For the text-containing cell, return its midpoint in (x, y) coordinate format. 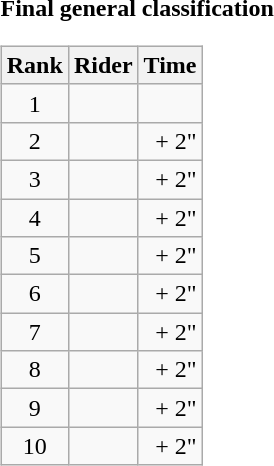
Rider (103, 65)
Time (170, 65)
9 (34, 408)
1 (34, 103)
7 (34, 332)
6 (34, 294)
5 (34, 256)
10 (34, 446)
4 (34, 217)
8 (34, 370)
2 (34, 141)
Rank (34, 65)
3 (34, 179)
